Find where the given text appears and provide that cell's center as [X, Y] coordinate. 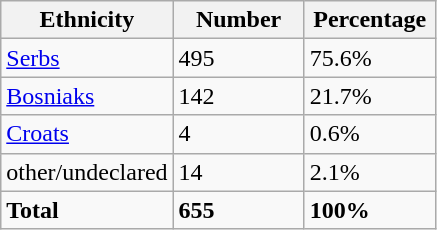
4 [238, 134]
Ethnicity [87, 20]
0.6% [370, 134]
21.7% [370, 96]
14 [238, 172]
75.6% [370, 58]
142 [238, 96]
other/undeclared [87, 172]
Serbs [87, 58]
655 [238, 210]
495 [238, 58]
Number [238, 20]
2.1% [370, 172]
Croats [87, 134]
100% [370, 210]
Bosniaks [87, 96]
Total [87, 210]
Percentage [370, 20]
